Determine the (x, y) coordinate at the center of the cell enclosing the given text.  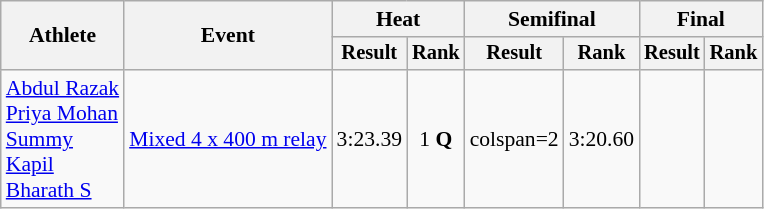
Athlete (62, 36)
Semifinal (552, 19)
1 Q (436, 139)
Event (228, 36)
Heat (398, 19)
Mixed 4 x 400 m relay (228, 139)
Abdul RazakPriya MohanSummyKapilBharath S (62, 139)
3:23.39 (370, 139)
colspan=2 (514, 139)
Final (700, 19)
3:20.60 (602, 139)
